From the cell containing the given text, extract its center point as (x, y) coordinate. 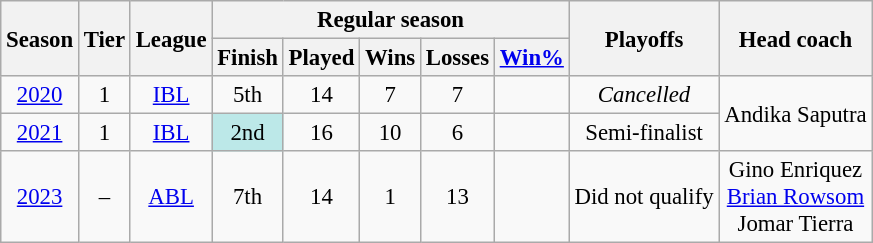
2nd (248, 133)
Finish (248, 58)
Wins (390, 58)
Semi-finalist (644, 133)
2021 (40, 133)
13 (457, 197)
Cancelled (644, 95)
7th (248, 197)
Andika Saputra (796, 114)
Losses (457, 58)
ABL (170, 197)
10 (390, 133)
Regular season (390, 20)
6 (457, 133)
Head coach (796, 38)
Playoffs (644, 38)
Win% (532, 58)
League (170, 38)
– (104, 197)
2023 (40, 197)
2020 (40, 95)
Season (40, 38)
Gino Enriquez Brian Rowsom Jomar Tierra (796, 197)
Played (321, 58)
5th (248, 95)
Did not qualify (644, 197)
Tier (104, 38)
16 (321, 133)
